Search for the cell housing the specified text and yield its [x, y] center coordinate. 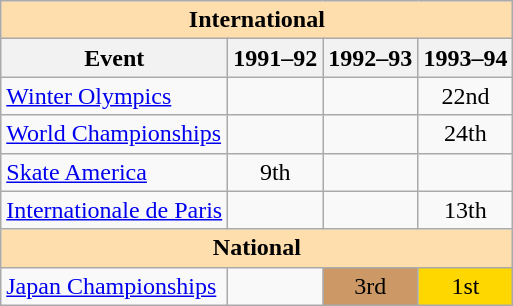
1993–94 [466, 58]
24th [466, 134]
Winter Olympics [114, 96]
1st [466, 286]
Internationale de Paris [114, 210]
International [257, 20]
Japan Championships [114, 286]
1991–92 [276, 58]
13th [466, 210]
World Championships [114, 134]
1992–93 [370, 58]
Skate America [114, 172]
3rd [370, 286]
National [257, 248]
9th [276, 172]
22nd [466, 96]
Event [114, 58]
